Extract the [x, y] coordinate from the center of the cell holding the provided text.  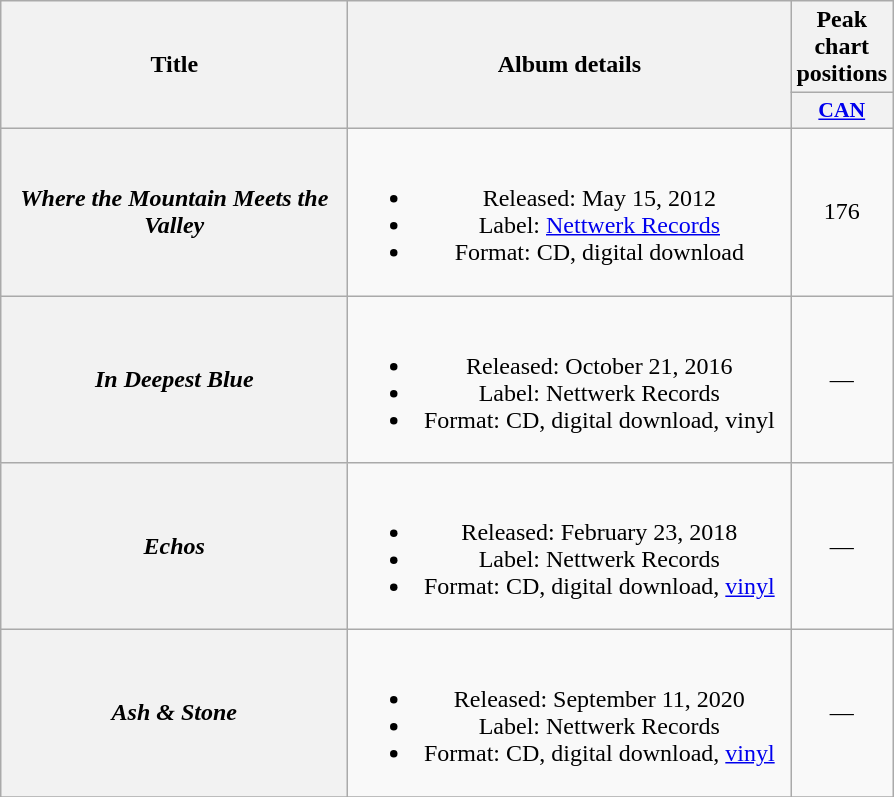
Echos [174, 546]
Album details [570, 65]
Peak chart positions [842, 47]
CAN [842, 111]
Released: May 15, 2012Label: Nettwerk RecordsFormat: CD, digital download [570, 212]
In Deepest Blue [174, 380]
176 [842, 212]
Released: October 21, 2016Label: Nettwerk RecordsFormat: CD, digital download, vinyl [570, 380]
Where the Mountain Meets the Valley [174, 212]
Title [174, 65]
Released: September 11, 2020Label: Nettwerk RecordsFormat: CD, digital download, vinyl [570, 714]
Released: February 23, 2018Label: Nettwerk RecordsFormat: CD, digital download, vinyl [570, 546]
Ash & Stone [174, 714]
